Provide the [X, Y] coordinate of the cell's center where the given text is located.  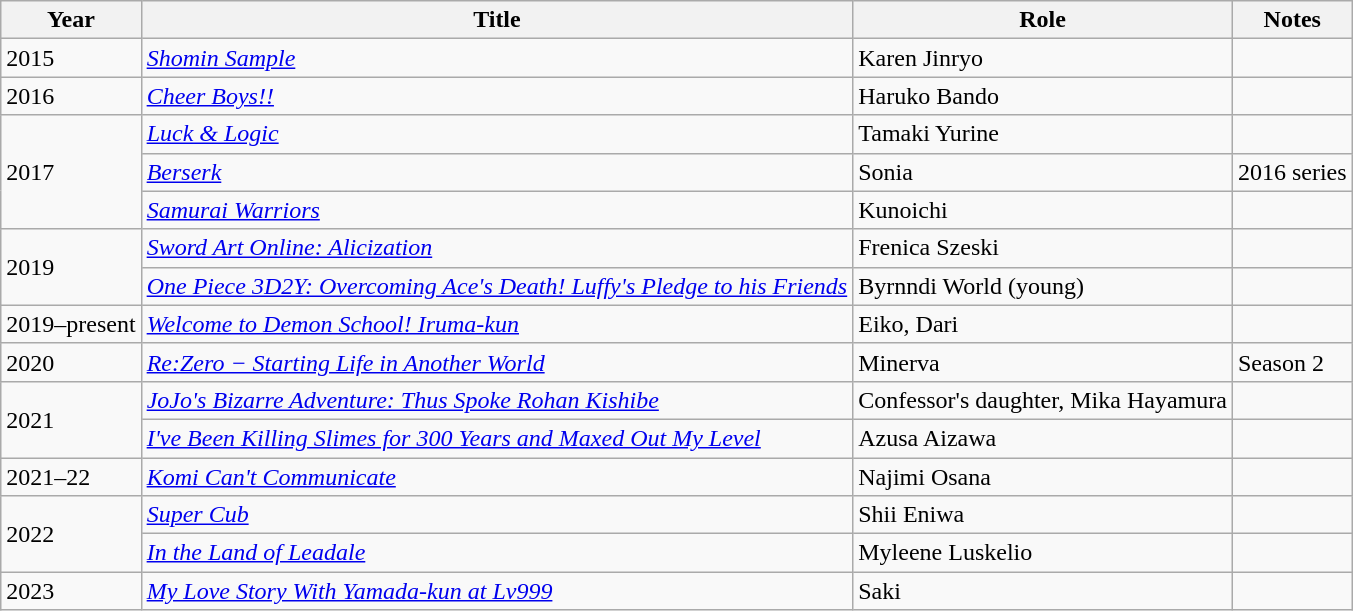
Role [1043, 20]
Re:Zero − Starting Life in Another World [497, 362]
Shomin Sample [497, 58]
2023 [71, 591]
Welcome to Demon School! Iruma-kun [497, 324]
2016 series [1292, 172]
2019 [71, 267]
Komi Can't Communicate [497, 477]
2019–present [71, 324]
Haruko Bando [1043, 96]
Karen Jinryo [1043, 58]
Shii Eniwa [1043, 515]
Frenica Szeski [1043, 248]
Minerva [1043, 362]
2017 [71, 172]
Eiko, Dari [1043, 324]
Berserk [497, 172]
Super Cub [497, 515]
I've Been Killing Slimes for 300 Years and Maxed Out My Level [497, 438]
Season 2 [1292, 362]
My Love Story With Yamada-kun at Lv999 [497, 591]
In the Land of Leadale [497, 553]
Tamaki Yurine [1043, 134]
Confessor's daughter, Mika Hayamura [1043, 400]
Title [497, 20]
One Piece 3D2Y: Overcoming Ace's Death! Luffy's Pledge to his Friends [497, 286]
2021–22 [71, 477]
2020 [71, 362]
Sonia [1043, 172]
Sword Art Online: Alicization [497, 248]
Luck & Logic [497, 134]
Samurai Warriors [497, 210]
Myleene Luskelio [1043, 553]
Byrnndi World (young) [1043, 286]
Notes [1292, 20]
Saki [1043, 591]
Najimi Osana [1043, 477]
2016 [71, 96]
Cheer Boys!! [497, 96]
Kunoichi [1043, 210]
2022 [71, 534]
2021 [71, 419]
JoJo's Bizarre Adventure: Thus Spoke Rohan Kishibe [497, 400]
Year [71, 20]
Azusa Aizawa [1043, 438]
2015 [71, 58]
